From the cell containing the given text, extract its center point as [x, y] coordinate. 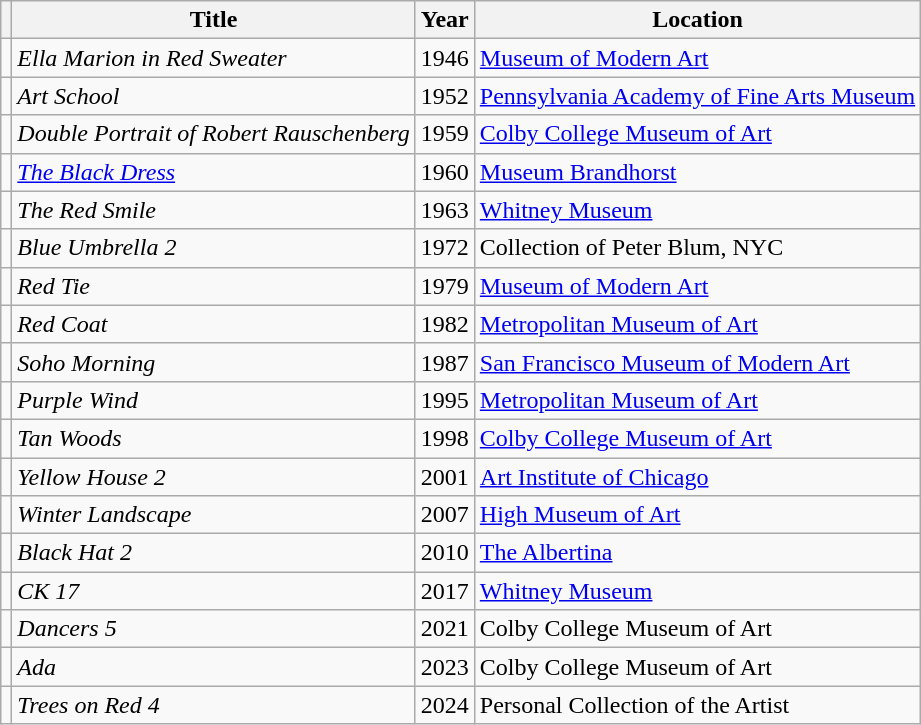
Personal Collection of the Artist [697, 705]
Red Coat [214, 324]
San Francisco Museum of Modern Art [697, 362]
Collection of Peter Blum, NYC [697, 248]
Trees on Red 4 [214, 705]
1987 [444, 362]
Museum Brandhorst [697, 172]
2007 [444, 515]
Yellow House 2 [214, 477]
Pennsylvania Academy of Fine Arts Museum [697, 96]
2024 [444, 705]
1959 [444, 134]
2017 [444, 591]
1946 [444, 58]
Dancers 5 [214, 629]
Ella Marion in Red Sweater [214, 58]
High Museum of Art [697, 515]
Art School [214, 96]
CK 17 [214, 591]
2001 [444, 477]
The Black Dress [214, 172]
Double Portrait of Robert Rauschenberg [214, 134]
1998 [444, 438]
Soho Morning [214, 362]
1952 [444, 96]
1982 [444, 324]
Purple Wind [214, 400]
2021 [444, 629]
1979 [444, 286]
Location [697, 20]
Tan Woods [214, 438]
1995 [444, 400]
The Albertina [697, 553]
Ada [214, 667]
Red Tie [214, 286]
1963 [444, 210]
The Red Smile [214, 210]
Art Institute of Chicago [697, 477]
1960 [444, 172]
2023 [444, 667]
1972 [444, 248]
Winter Landscape [214, 515]
Year [444, 20]
Blue Umbrella 2 [214, 248]
Black Hat 2 [214, 553]
2010 [444, 553]
Title [214, 20]
